Locate the cell with the specified text and output its [x, y] center coordinate. 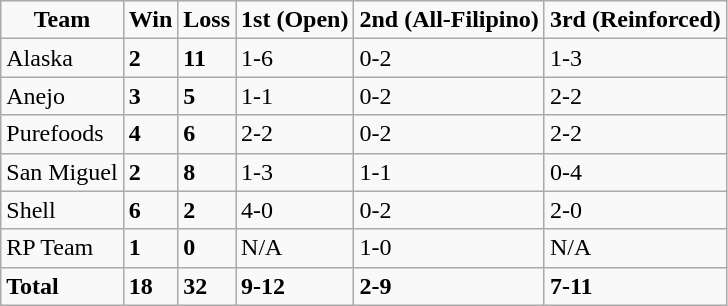
1-6 [295, 58]
4 [150, 134]
2-9 [449, 286]
1 [150, 248]
Loss [207, 20]
2-0 [635, 210]
8 [207, 172]
RP Team [62, 248]
San Miguel [62, 172]
Anejo [62, 96]
2nd (All-Filipino) [449, 20]
1-0 [449, 248]
Win [150, 20]
Alaska [62, 58]
Total [62, 286]
Purefoods [62, 134]
3 [150, 96]
4-0 [295, 210]
11 [207, 58]
18 [150, 286]
Shell [62, 210]
32 [207, 286]
Team [62, 20]
0-4 [635, 172]
9-12 [295, 286]
0 [207, 248]
3rd (Reinforced) [635, 20]
7-11 [635, 286]
5 [207, 96]
1st (Open) [295, 20]
